Search for the cell housing the specified text and yield its (x, y) center coordinate. 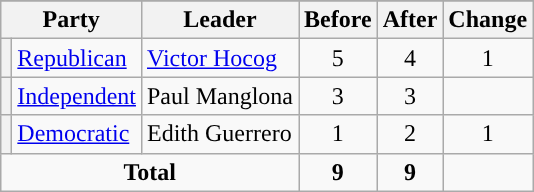
4 (410, 58)
Paul Manglona (220, 96)
Edith Guerrero (220, 134)
Leader (220, 20)
2 (410, 134)
5 (338, 58)
Party (72, 20)
Victor Hocog (220, 58)
Before (338, 20)
Republican (77, 58)
Total (150, 172)
Change (488, 20)
Democratic (77, 134)
Independent (77, 96)
After (410, 20)
